Determine the [X, Y] coordinate at the center of the cell enclosing the given text.  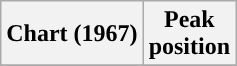
Chart (1967) [72, 34]
Peakposition [189, 34]
